From the cell containing the given text, extract its center point as (x, y) coordinate. 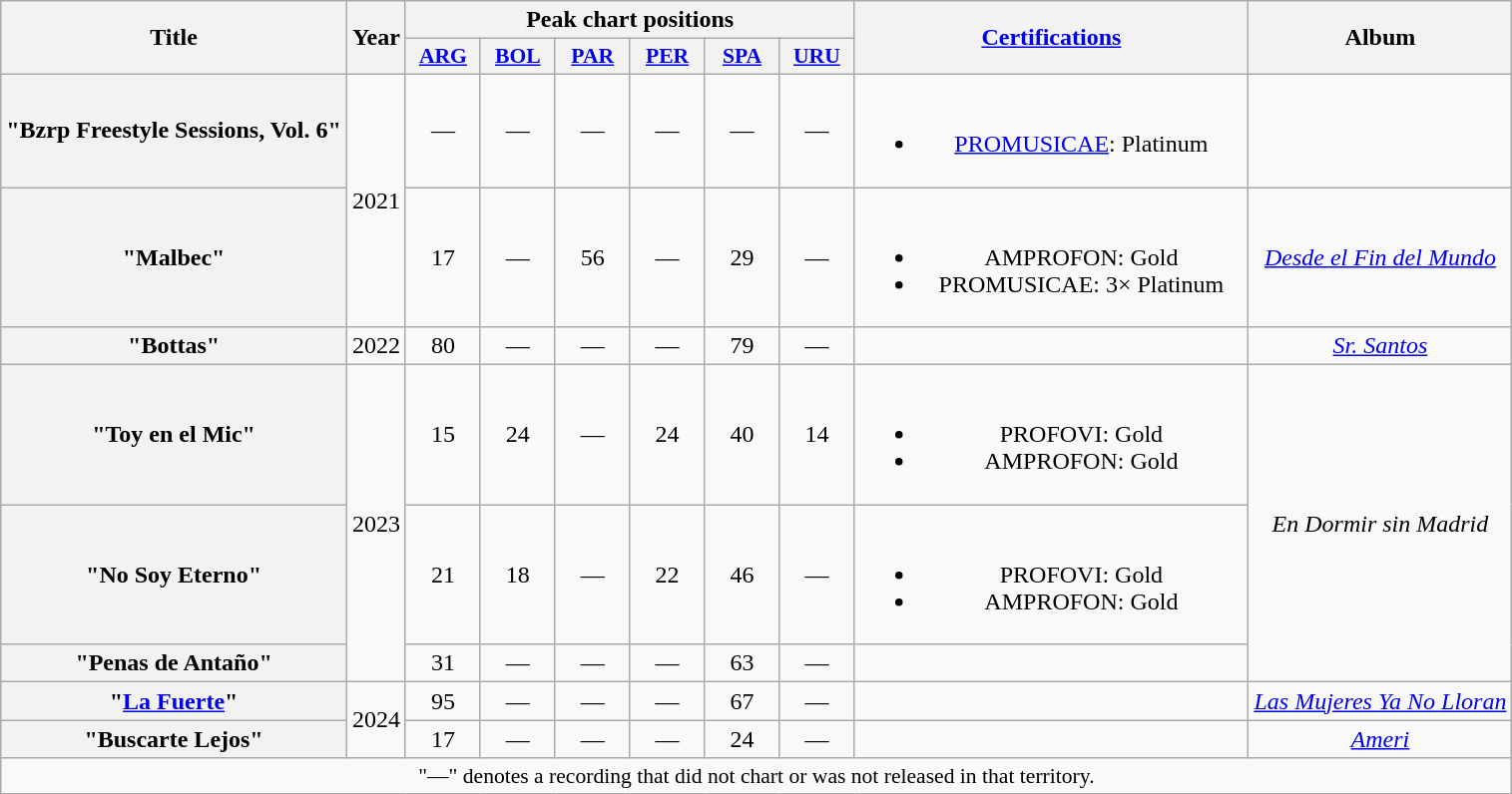
URU (816, 57)
"—" denotes a recording that did not chart or was not released in that territory. (756, 776)
Peak chart positions (629, 20)
Album (1380, 38)
AMPROFON: GoldPROMUSICAE: 3× Platinum (1052, 257)
"Malbec" (174, 257)
"La Fuerte" (174, 701)
2024 (375, 720)
67 (743, 701)
"Buscarte Lejos" (174, 739)
Year (375, 38)
Las Mujeres Ya No Lloran (1380, 701)
PAR (593, 57)
2021 (375, 199)
14 (816, 435)
"Bottas" (174, 346)
31 (443, 663)
ARG (443, 57)
"Toy en el Mic" (174, 435)
"Bzrp Freestyle Sessions, Vol. 6" (174, 130)
Desde el Fin del Mundo (1380, 257)
40 (743, 435)
En Dormir sin Madrid (1380, 524)
SPA (743, 57)
PER (667, 57)
29 (743, 257)
Ameri (1380, 739)
46 (743, 575)
22 (667, 575)
BOL (517, 57)
15 (443, 435)
56 (593, 257)
"Penas de Antaño" (174, 663)
95 (443, 701)
PROMUSICAE: Platinum (1052, 130)
2023 (375, 524)
21 (443, 575)
Certifications (1052, 38)
63 (743, 663)
2022 (375, 346)
"No Soy Eterno" (174, 575)
Sr. Santos (1380, 346)
79 (743, 346)
80 (443, 346)
Title (174, 38)
18 (517, 575)
